Identify which cell holds the provided text, then report its [X, Y] central coordinate. 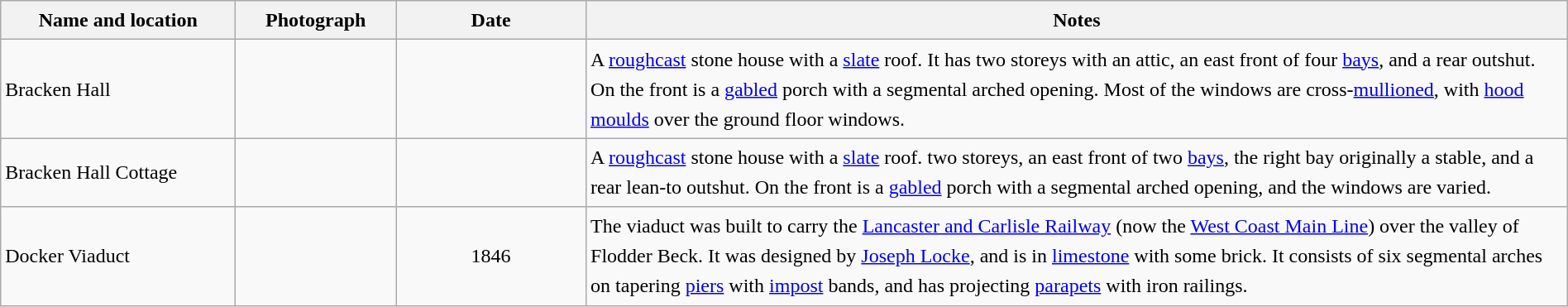
Docker Viaduct [118, 257]
Date [491, 20]
Notes [1077, 20]
Name and location [118, 20]
Bracken Hall Cottage [118, 172]
Photograph [316, 20]
1846 [491, 257]
Bracken Hall [118, 89]
